For the text-containing cell, return its midpoint in [x, y] coordinate format. 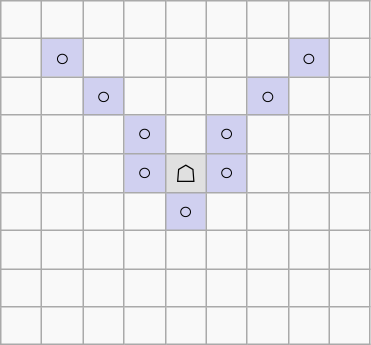
☖ [186, 173]
